For the text-containing cell, return its midpoint in (x, y) coordinate format. 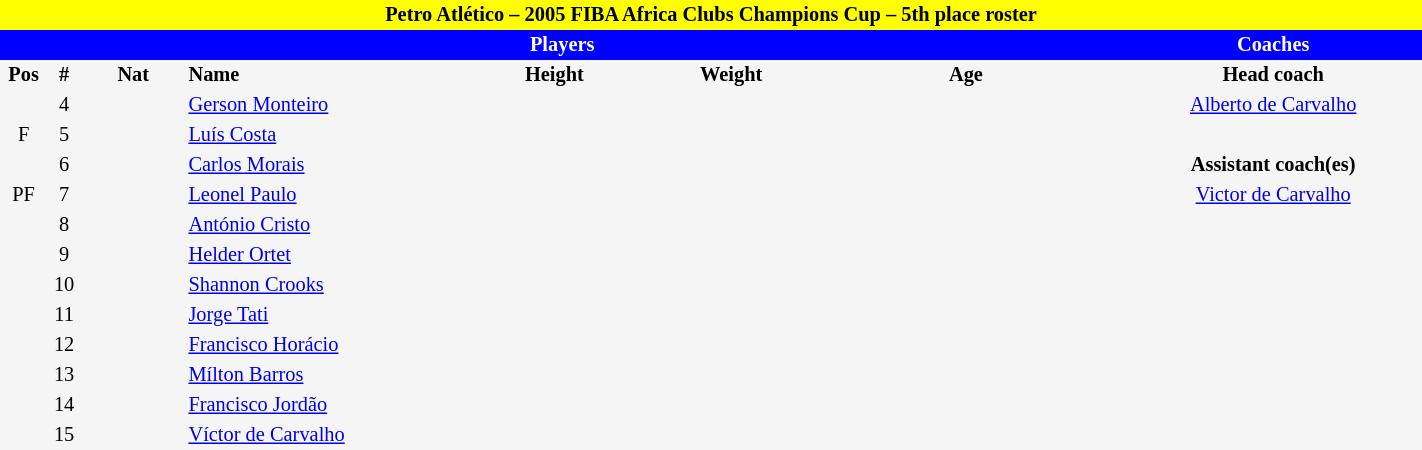
# (64, 75)
13 (64, 375)
Gerson Monteiro (320, 105)
12 (64, 345)
4 (64, 105)
Francisco Horácio (320, 345)
6 (64, 165)
Height (554, 75)
8 (64, 225)
Head coach (1273, 75)
10 (64, 285)
15 (64, 435)
Players (562, 45)
Pos (24, 75)
Jorge Tati (320, 315)
F (24, 135)
Víctor de Carvalho (320, 435)
9 (64, 255)
Shannon Crooks (320, 285)
Luís Costa (320, 135)
Petro Atlético – 2005 FIBA Africa Clubs Champions Cup – 5th place roster (711, 15)
Alberto de Carvalho (1273, 105)
Coaches (1273, 45)
Victor de Carvalho (1273, 195)
Name (320, 75)
5 (64, 135)
Leonel Paulo (320, 195)
14 (64, 405)
11 (64, 315)
Carlos Morais (320, 165)
Age (966, 75)
Assistant coach(es) (1273, 165)
Nat (133, 75)
António Cristo (320, 225)
Weight (732, 75)
Mílton Barros (320, 375)
Helder Ortet (320, 255)
Francisco Jordão (320, 405)
7 (64, 195)
PF (24, 195)
